Find where the given text appears and provide that cell's center as (X, Y) coordinate. 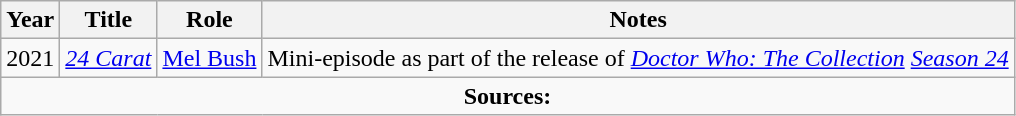
Sources: (508, 96)
Mini-episode as part of the release of Doctor Who: The Collection Season 24 (638, 58)
Mel Bush (210, 58)
24 Carat (108, 58)
2021 (30, 58)
Role (210, 20)
Year (30, 20)
Title (108, 20)
Notes (638, 20)
